Return the (X, Y) coordinate for the center point of the cell that contains the specified text.  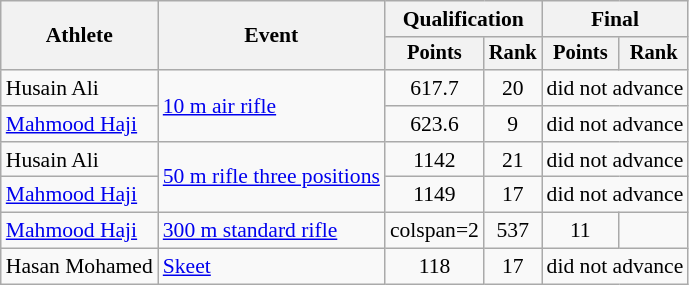
537 (513, 231)
617.7 (434, 88)
20 (513, 88)
118 (434, 267)
300 m standard rifle (272, 231)
11 (580, 231)
623.6 (434, 124)
colspan=2 (434, 231)
Qualification (464, 19)
9 (513, 124)
Final (616, 19)
Skeet (272, 267)
Event (272, 36)
Hasan Mohamed (80, 267)
10 m air rifle (272, 106)
21 (513, 160)
1142 (434, 160)
50 m rifle three positions (272, 178)
1149 (434, 195)
Athlete (80, 36)
